Provide the (x, y) coordinate of the cell's center where the given text is located.  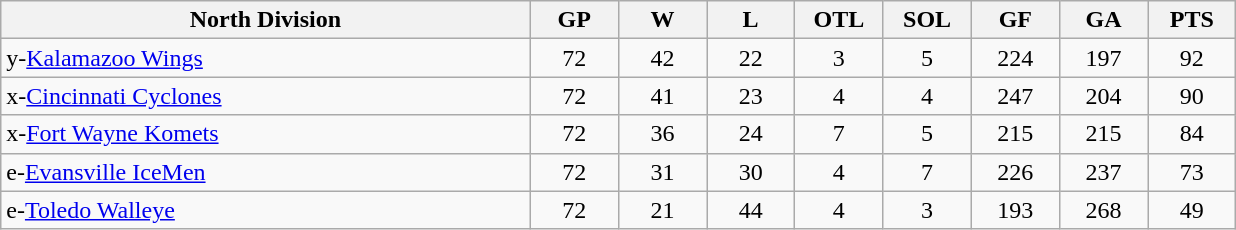
23 (751, 96)
197 (1103, 58)
237 (1103, 172)
e-Toledo Walleye (266, 210)
36 (662, 134)
247 (1015, 96)
PTS (1192, 20)
OTL (839, 20)
GP (574, 20)
GA (1103, 20)
GF (1015, 20)
41 (662, 96)
L (751, 20)
268 (1103, 210)
92 (1192, 58)
y-Kalamazoo Wings (266, 58)
204 (1103, 96)
224 (1015, 58)
e-Evansville IceMen (266, 172)
42 (662, 58)
49 (1192, 210)
226 (1015, 172)
24 (751, 134)
31 (662, 172)
21 (662, 210)
x-Cincinnati Cyclones (266, 96)
90 (1192, 96)
73 (1192, 172)
SOL (927, 20)
193 (1015, 210)
44 (751, 210)
30 (751, 172)
84 (1192, 134)
North Division (266, 20)
22 (751, 58)
W (662, 20)
x-Fort Wayne Komets (266, 134)
